Scan for the cell matching the given text and deliver its (x, y) coordinate at center. 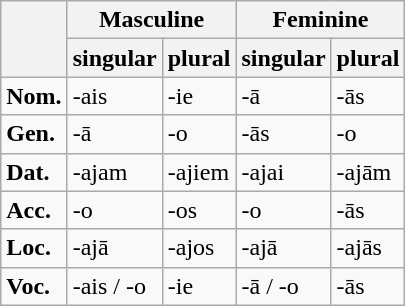
Masculine (152, 20)
Dat. (34, 172)
-ais (114, 96)
Loc. (34, 248)
-os (199, 210)
-ajos (199, 248)
Gen. (34, 134)
Feminine (320, 20)
-ā / -o (284, 286)
-ajiem (199, 172)
Nom. (34, 96)
-ajās (368, 248)
Voc. (34, 286)
-ajai (284, 172)
Acc. (34, 210)
-ajām (368, 172)
-ajam (114, 172)
-ais / -o (114, 286)
